Detect which cell encompasses the target text, then output its [X, Y] center coordinate. 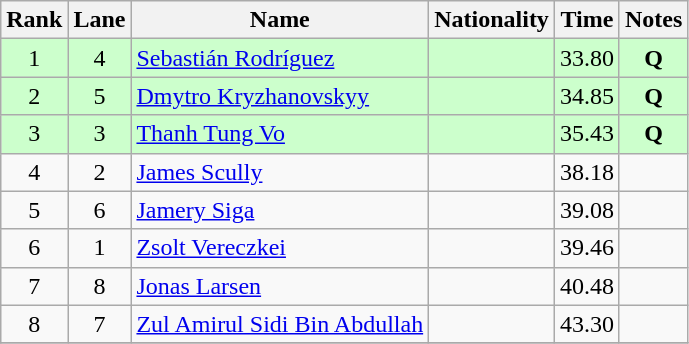
38.18 [586, 172]
Zul Amirul Sidi Bin Abdullah [280, 324]
Dmytro Kryzhanovskyy [280, 96]
43.30 [586, 324]
Name [280, 20]
39.46 [586, 248]
James Scully [280, 172]
Jonas Larsen [280, 286]
Rank [34, 20]
Nationality [492, 20]
Zsolt Vereczkei [280, 248]
35.43 [586, 134]
Time [586, 20]
39.08 [586, 210]
Thanh Tung Vo [280, 134]
33.80 [586, 58]
Notes [653, 20]
40.48 [586, 286]
Sebastián Rodríguez [280, 58]
Jamery Siga [280, 210]
34.85 [586, 96]
Lane [100, 20]
